From the cell containing the given text, extract its center point as [X, Y] coordinate. 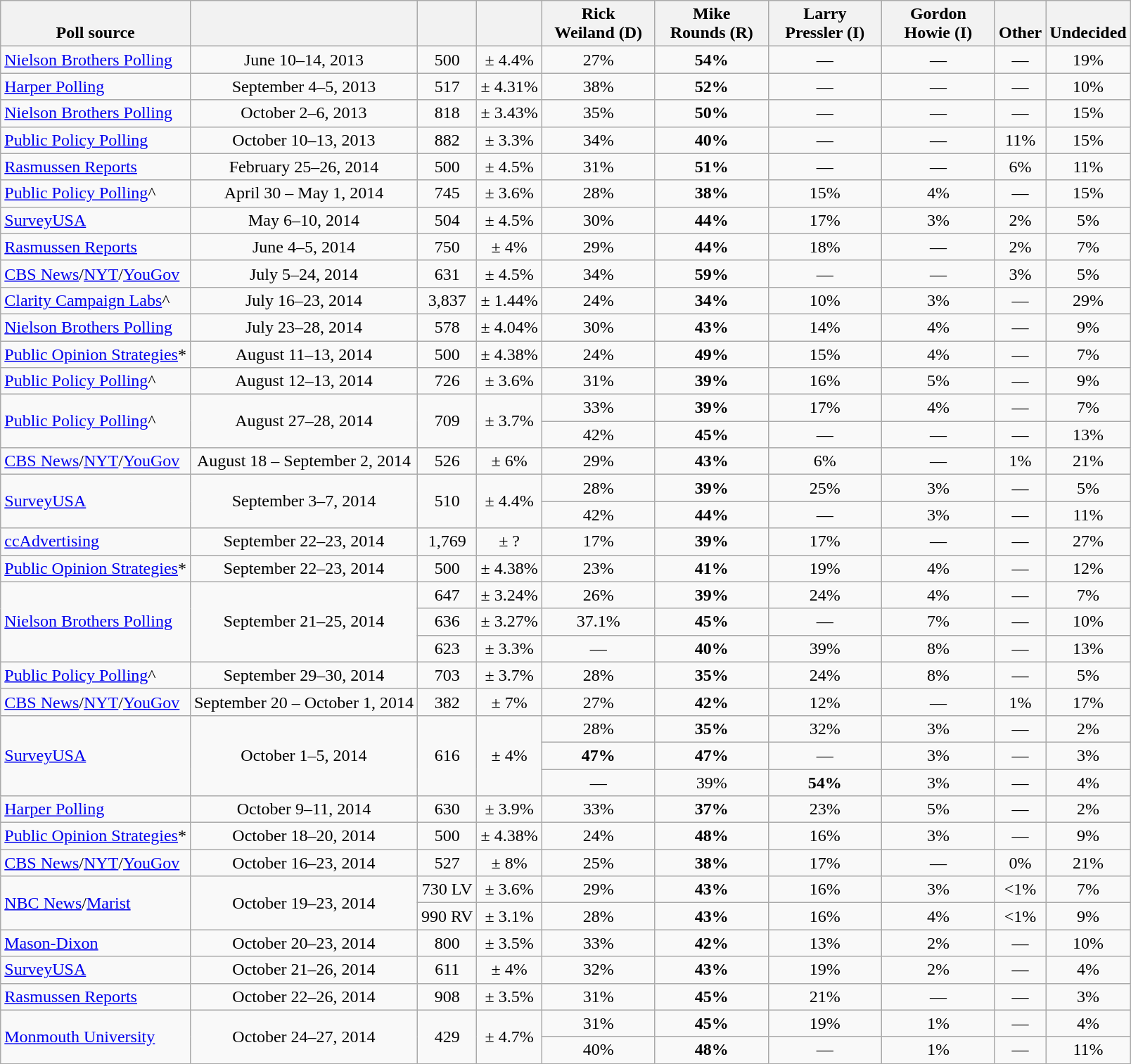
49% [712, 354]
527 [447, 863]
September 20 – October 1, 2014 [304, 702]
Poll source [96, 24]
± 6% [509, 461]
Mason-Dixon [96, 943]
MikeRounds (R) [712, 24]
GordonHowie (I) [938, 24]
50% [712, 113]
October 21–26, 2014 [304, 970]
510 [447, 501]
± 4.04% [509, 327]
ccAdvertising [96, 541]
750 [447, 247]
52% [712, 86]
382 [447, 702]
631 [447, 274]
745 [447, 193]
41% [712, 568]
October 24–27, 2014 [304, 1037]
647 [447, 595]
June 4–5, 2014 [304, 247]
± 4.7% [509, 1037]
37% [712, 809]
Other [1020, 24]
September 21–25, 2014 [304, 622]
429 [447, 1037]
59% [712, 274]
818 [447, 113]
611 [447, 970]
October 18–20, 2014 [304, 836]
September 3–7, 2014 [304, 501]
April 30 – May 1, 2014 [304, 193]
Monmouth University [96, 1037]
October 22–26, 2014 [304, 996]
August 18 – September 2, 2014 [304, 461]
October 9–11, 2014 [304, 809]
February 25–26, 2014 [304, 167]
616 [447, 755]
± 1.44% [509, 300]
August 11–13, 2014 [304, 354]
± 3.43% [509, 113]
908 [447, 996]
± 4.31% [509, 86]
517 [447, 86]
636 [447, 622]
May 6–10, 2014 [304, 220]
± 7% [509, 702]
504 [447, 220]
526 [447, 461]
August 27–28, 2014 [304, 421]
Public Policy Polling [96, 140]
800 [447, 943]
37.1% [598, 622]
730 LV [447, 890]
709 [447, 421]
July 5–24, 2014 [304, 274]
726 [447, 381]
623 [447, 648]
October 10–13, 2013 [304, 140]
October 1–5, 2014 [304, 755]
578 [447, 327]
August 12–13, 2014 [304, 381]
± 3.1% [509, 916]
630 [447, 809]
October 19–23, 2014 [304, 903]
14% [824, 327]
0% [1020, 863]
LarryPressler (I) [824, 24]
± 3.24% [509, 595]
September 4–5, 2013 [304, 86]
703 [447, 675]
October 20–23, 2014 [304, 943]
18% [824, 247]
Clarity Campaign Labs^ [96, 300]
3,837 [447, 300]
July 16–23, 2014 [304, 300]
July 23–28, 2014 [304, 327]
RickWeiland (D) [598, 24]
± 8% [509, 863]
26% [598, 595]
± ? [509, 541]
882 [447, 140]
± 3.27% [509, 622]
NBC News/Marist [96, 903]
990 RV [447, 916]
October 16–23, 2014 [304, 863]
September 29–30, 2014 [304, 675]
1,769 [447, 541]
± 3.9% [509, 809]
June 10–14, 2013 [304, 60]
51% [712, 167]
Undecided [1088, 24]
October 2–6, 2013 [304, 113]
